Detect which cell encompasses the target text, then output its (x, y) center coordinate. 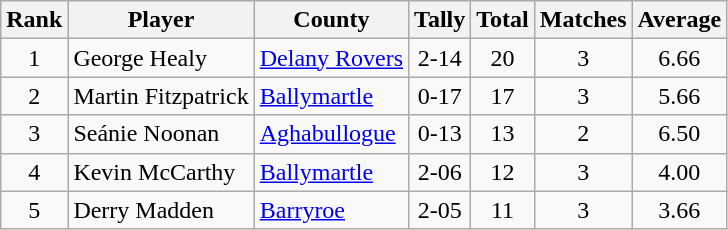
2-14 (440, 58)
5 (34, 210)
George Healy (161, 58)
Barryroe (331, 210)
Player (161, 20)
11 (503, 210)
Rank (34, 20)
0-13 (440, 134)
Tally (440, 20)
Martin Fitzpatrick (161, 96)
Seánie Noonan (161, 134)
17 (503, 96)
4.00 (680, 172)
5.66 (680, 96)
Matches (583, 20)
6.50 (680, 134)
0-17 (440, 96)
6.66 (680, 58)
12 (503, 172)
Delany Rovers (331, 58)
Total (503, 20)
13 (503, 134)
1 (34, 58)
Derry Madden (161, 210)
Average (680, 20)
Kevin McCarthy (161, 172)
3.66 (680, 210)
County (331, 20)
2-05 (440, 210)
4 (34, 172)
20 (503, 58)
Aghabullogue (331, 134)
2-06 (440, 172)
